Detect which cell encompasses the target text, then output its [x, y] center coordinate. 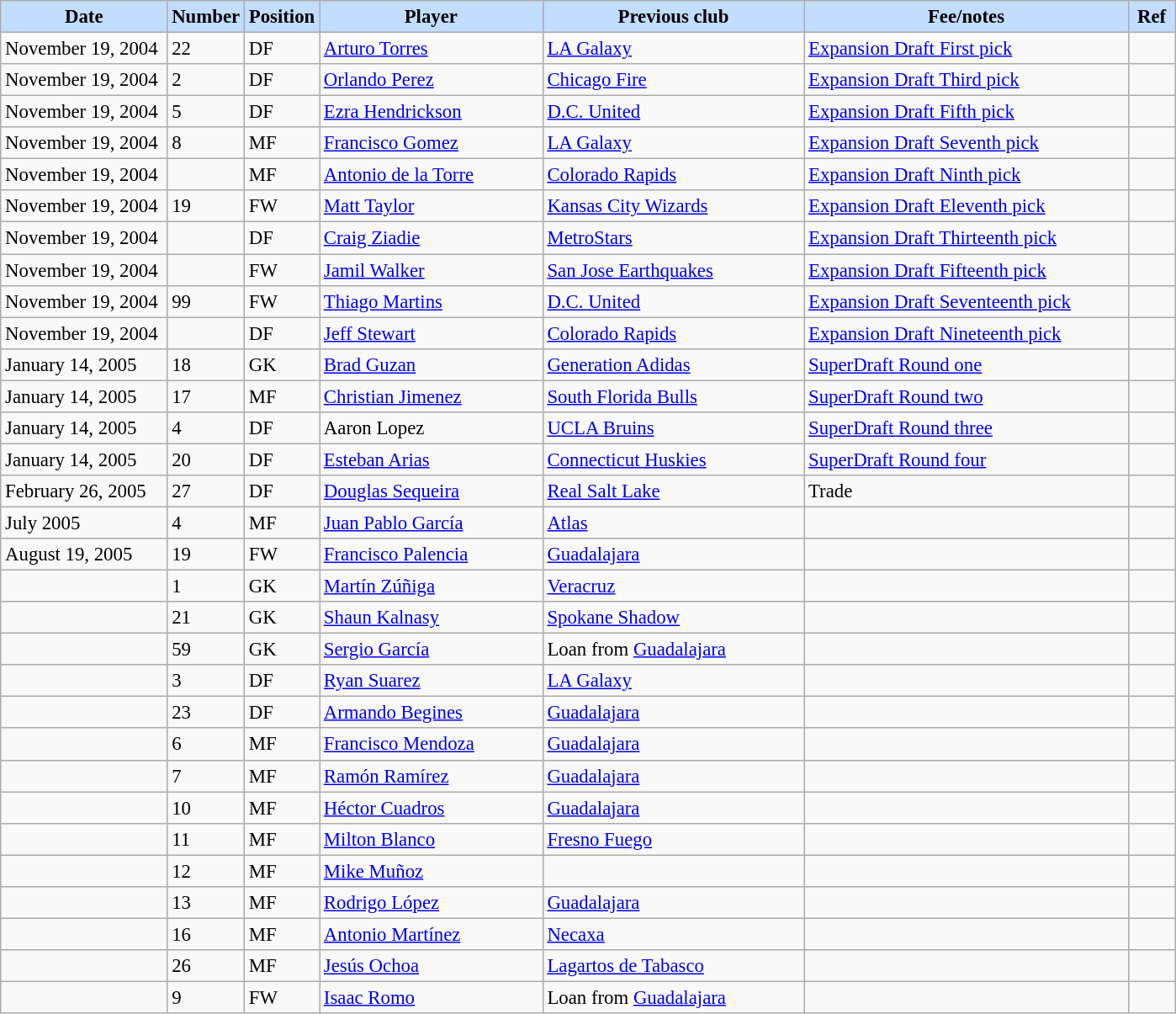
12 [206, 871]
Position [281, 17]
Milton Blanco [432, 839]
Orlando Perez [432, 80]
Expansion Draft Ninth pick [967, 175]
Shaun Kalnasy [432, 618]
Christian Jimenez [432, 396]
Antonio de la Torre [432, 175]
Kansas City Wizards [673, 206]
Atlas [673, 523]
7 [206, 776]
Héctor Cuadros [432, 808]
Martín Zúñiga [432, 587]
6 [206, 745]
20 [206, 459]
Arturo Torres [432, 49]
MetroStars [673, 238]
Ryan Suarez [432, 681]
Previous club [673, 17]
Brad Guzan [432, 364]
Aaron Lopez [432, 428]
8 [206, 143]
Sergio García [432, 650]
21 [206, 618]
SuperDraft Round four [967, 459]
Expansion Draft Thirteenth pick [967, 238]
Ramón Ramírez [432, 776]
Jamil Walker [432, 270]
16 [206, 934]
Expansion Draft Third pick [967, 80]
5 [206, 112]
July 2005 [84, 523]
Fresno Fuego [673, 839]
17 [206, 396]
Date [84, 17]
Ref [1152, 17]
Expansion Draft Fifteenth pick [967, 270]
9 [206, 997]
Craig Ziadie [432, 238]
Chicago Fire [673, 80]
Necaxa [673, 934]
Francisco Palencia [432, 555]
Spokane Shadow [673, 618]
3 [206, 681]
Francisco Mendoza [432, 745]
Francisco Gomez [432, 143]
Expansion Draft Seventh pick [967, 143]
23 [206, 713]
SuperDraft Round three [967, 428]
Matt Taylor [432, 206]
UCLA Bruins [673, 428]
Real Salt Lake [673, 491]
Armando Begines [432, 713]
Expansion Draft Nineteenth pick [967, 333]
Number [206, 17]
Rodrigo López [432, 903]
Player [432, 17]
27 [206, 491]
Ezra Hendrickson [432, 112]
Connecticut Huskies [673, 459]
1 [206, 587]
11 [206, 839]
Esteban Arias [432, 459]
San Jose Earthquakes [673, 270]
13 [206, 903]
22 [206, 49]
Expansion Draft Seventeenth pick [967, 301]
Expansion Draft Fifth pick [967, 112]
26 [206, 966]
Isaac Romo [432, 997]
18 [206, 364]
10 [206, 808]
Juan Pablo García [432, 523]
Expansion Draft First pick [967, 49]
59 [206, 650]
SuperDraft Round two [967, 396]
Antonio Martínez [432, 934]
Lagartos de Tabasco [673, 966]
Jesús Ochoa [432, 966]
Expansion Draft Eleventh pick [967, 206]
Trade [967, 491]
SuperDraft Round one [967, 364]
2 [206, 80]
99 [206, 301]
South Florida Bulls [673, 396]
February 26, 2005 [84, 491]
August 19, 2005 [84, 555]
Douglas Sequeira [432, 491]
Fee/notes [967, 17]
Jeff Stewart [432, 333]
Veracruz [673, 587]
Generation Adidas [673, 364]
Thiago Martins [432, 301]
Mike Muñoz [432, 871]
